Identify which cell holds the provided text, then report its [X, Y] central coordinate. 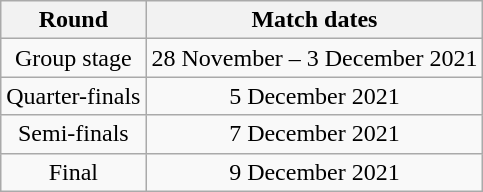
Round [74, 20]
7 December 2021 [314, 134]
28 November – 3 December 2021 [314, 58]
Semi-finals [74, 134]
Final [74, 172]
9 December 2021 [314, 172]
Match dates [314, 20]
Quarter-finals [74, 96]
5 December 2021 [314, 96]
Group stage [74, 58]
